Extract the (x, y) coordinate from the center of the cell holding the provided text.  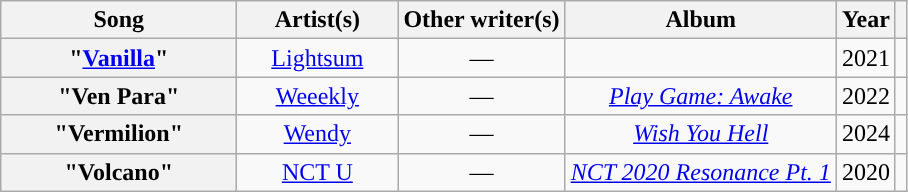
Lightsum (318, 58)
NCT 2020 Resonance Pt. 1 (700, 172)
Play Game: Awake (700, 96)
Other writer(s) (482, 20)
Artist(s) (318, 20)
Weeekly (318, 96)
NCT U (318, 172)
Year (866, 20)
Wendy (318, 134)
2021 (866, 58)
"Vanilla" (119, 58)
2024 (866, 134)
Wish You Hell (700, 134)
2020 (866, 172)
"Vermilion" (119, 134)
2022 (866, 96)
Album (700, 20)
Song (119, 20)
"Volcano" (119, 172)
"Ven Para" (119, 96)
